Pinpoint the cell where the given text exists, returning its (X, Y) midpoint coordinate. 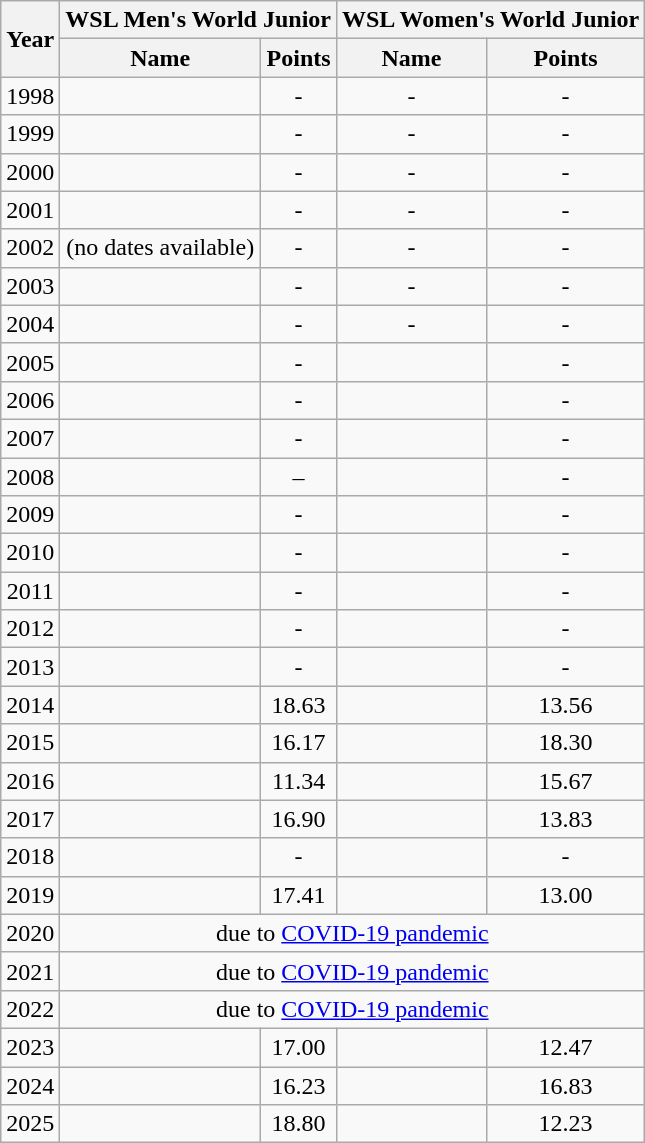
16.17 (299, 743)
2019 (30, 895)
2006 (30, 400)
18.30 (565, 743)
2003 (30, 286)
2023 (30, 1047)
16.23 (299, 1085)
15.67 (565, 781)
WSL Men's World Junior (198, 20)
2011 (30, 591)
17.00 (299, 1047)
2002 (30, 248)
2017 (30, 819)
Year (30, 39)
17.41 (299, 895)
13.83 (565, 819)
2000 (30, 172)
2025 (30, 1124)
2021 (30, 971)
2004 (30, 324)
2013 (30, 667)
2007 (30, 438)
12.23 (565, 1124)
WSL Women's World Junior (490, 20)
2015 (30, 743)
16.90 (299, 819)
2008 (30, 477)
2022 (30, 1009)
2024 (30, 1085)
1999 (30, 134)
18.80 (299, 1124)
2005 (30, 362)
2001 (30, 210)
(no dates available) (160, 248)
2012 (30, 629)
18.63 (299, 705)
2016 (30, 781)
1998 (30, 96)
16.83 (565, 1085)
2014 (30, 705)
2009 (30, 515)
12.47 (565, 1047)
2010 (30, 553)
13.00 (565, 895)
11.34 (299, 781)
– (299, 477)
2020 (30, 933)
2018 (30, 857)
13.56 (565, 705)
